Identify which cell holds the provided text, then report its (x, y) central coordinate. 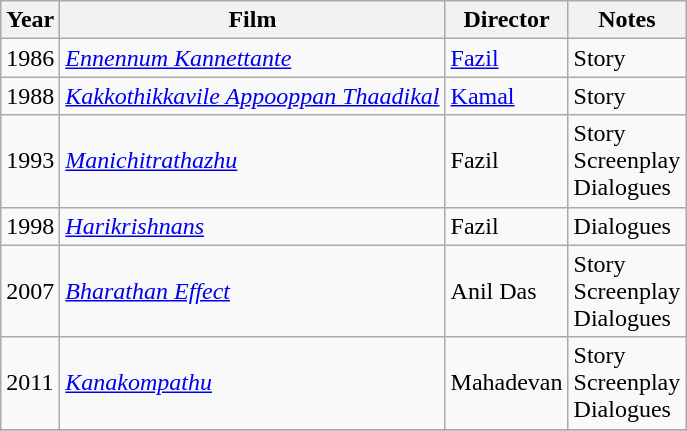
Kanakompathu (252, 383)
Notes (627, 20)
Kamal (506, 96)
Mahadevan (506, 383)
2011 (30, 383)
Manichitrathazhu (252, 161)
1993 (30, 161)
1988 (30, 96)
Dialogues (627, 226)
1986 (30, 58)
Film (252, 20)
Year (30, 20)
2007 (30, 291)
Anil Das (506, 291)
Ennennum Kannettante (252, 58)
Bharathan Effect (252, 291)
1998 (30, 226)
Harikrishnans (252, 226)
Director (506, 20)
Kakkothikkavile Appooppan Thaadikal (252, 96)
